Find where the given text appears and provide that cell's center as (x, y) coordinate. 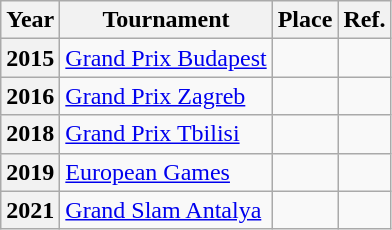
Grand Prix Tbilisi (166, 134)
Place (305, 20)
2021 (30, 210)
Grand Slam Antalya (166, 210)
2016 (30, 96)
Year (30, 20)
2015 (30, 58)
2019 (30, 172)
Grand Prix Budapest (166, 58)
2018 (30, 134)
Tournament (166, 20)
Ref. (364, 20)
European Games (166, 172)
Grand Prix Zagreb (166, 96)
